Determine the [x, y] coordinate at the center of the cell enclosing the given text.  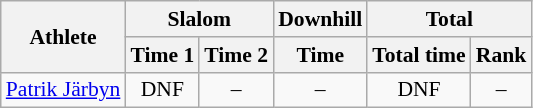
Athlete [64, 36]
Slalom [199, 19]
Time [320, 55]
Time 2 [236, 55]
Patrik Järbyn [64, 90]
Total time [418, 55]
Downhill [320, 19]
Total [449, 19]
Time 1 [162, 55]
Rank [502, 55]
